Return (X, Y) of the center of cell containing provided text 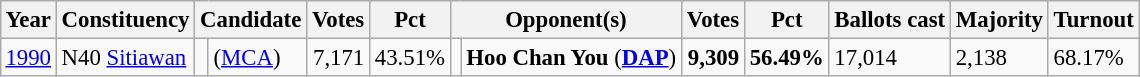
Hoo Chan You (DAP) (572, 57)
Turnout (1094, 20)
56.49% (786, 57)
1990 (28, 57)
Candidate (251, 20)
Opponent(s) (566, 20)
Majority (999, 20)
68.17% (1094, 57)
7,171 (338, 57)
17,014 (890, 57)
N40 Sitiawan (125, 57)
(MCA) (257, 57)
9,309 (712, 57)
Constituency (125, 20)
43.51% (410, 57)
2,138 (999, 57)
Year (28, 20)
Ballots cast (890, 20)
